For the text-containing cell, return its midpoint in (X, Y) coordinate format. 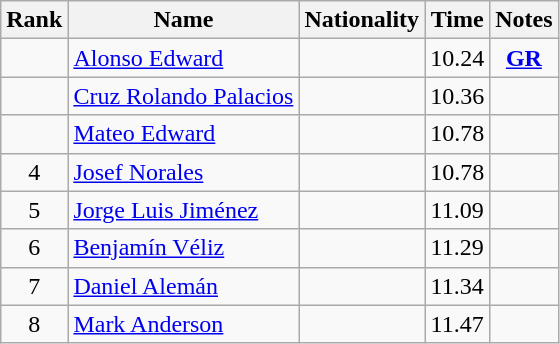
Jorge Luis Jiménez (184, 210)
Name (184, 20)
Daniel Alemán (184, 286)
Cruz Rolando Palacios (184, 96)
11.47 (458, 324)
8 (34, 324)
Josef Norales (184, 172)
Rank (34, 20)
7 (34, 286)
Mark Anderson (184, 324)
Benjamín Véliz (184, 248)
10.36 (458, 96)
10.24 (458, 58)
Notes (524, 20)
6 (34, 248)
11.29 (458, 248)
11.34 (458, 286)
5 (34, 210)
Time (458, 20)
Alonso Edward (184, 58)
GR (524, 58)
11.09 (458, 210)
4 (34, 172)
Mateo Edward (184, 134)
Nationality (362, 20)
